Capture the cell that displays the provided text and extract its [x, y] central coordinate. 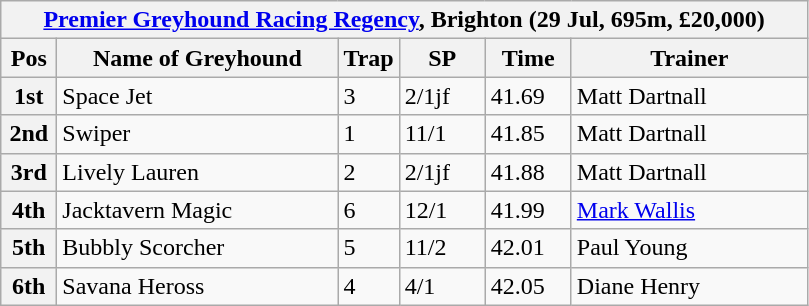
3 [368, 96]
41.85 [528, 134]
Time [528, 58]
Trainer [689, 58]
SP [442, 58]
5th [29, 248]
Bubbly Scorcher [198, 248]
Space Jet [198, 96]
Pos [29, 58]
6 [368, 210]
Jacktavern Magic [198, 210]
42.01 [528, 248]
42.05 [528, 286]
Trap [368, 58]
Savana Heross [198, 286]
4 [368, 286]
41.69 [528, 96]
Premier Greyhound Racing Regency, Brighton (29 Jul, 695m, £20,000) [404, 20]
12/1 [442, 210]
1st [29, 96]
1 [368, 134]
5 [368, 248]
2nd [29, 134]
Mark Wallis [689, 210]
41.99 [528, 210]
6th [29, 286]
Swiper [198, 134]
2 [368, 172]
41.88 [528, 172]
Name of Greyhound [198, 58]
11/1 [442, 134]
3rd [29, 172]
4/1 [442, 286]
11/2 [442, 248]
4th [29, 210]
Diane Henry [689, 286]
Lively Lauren [198, 172]
Paul Young [689, 248]
